From the cell containing the given text, extract its center point as [X, Y] coordinate. 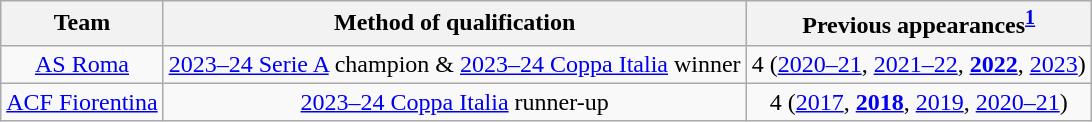
ACF Fiorentina [82, 102]
2023–24 Coppa Italia runner-up [454, 102]
2023–24 Serie A champion & 2023–24 Coppa Italia winner [454, 64]
Team [82, 24]
4 (2020–21, 2021–22, 2022, 2023) [918, 64]
Method of qualification [454, 24]
Previous appearances1 [918, 24]
AS Roma [82, 64]
4 (2017, 2018, 2019, 2020–21) [918, 102]
